Scan for the cell matching the given text and deliver its (x, y) coordinate at center. 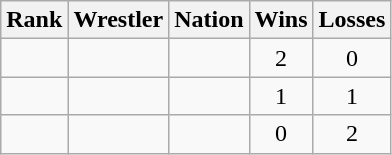
Nation (209, 20)
Losses (352, 20)
Rank (34, 20)
Wins (281, 20)
Wrestler (118, 20)
